From the cell containing the given text, extract its center point as (x, y) coordinate. 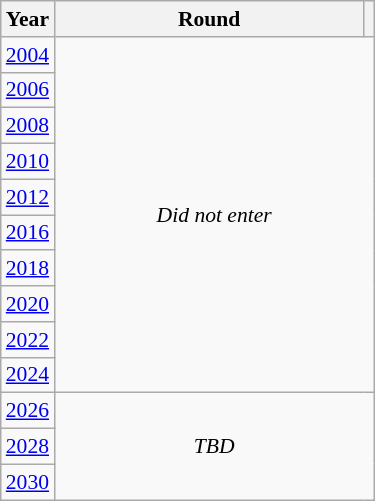
2022 (28, 340)
2024 (28, 375)
2008 (28, 126)
2012 (28, 197)
2018 (28, 269)
2020 (28, 304)
2010 (28, 162)
2028 (28, 447)
TBD (214, 446)
2006 (28, 90)
2004 (28, 55)
2016 (28, 233)
2030 (28, 482)
2026 (28, 411)
Did not enter (214, 215)
Round (209, 19)
Year (28, 19)
